From the cell containing the given text, extract its center point as (x, y) coordinate. 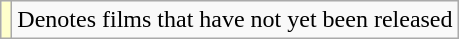
Denotes films that have not yet been released (235, 20)
